Find where the given text appears and provide that cell's center as (x, y) coordinate. 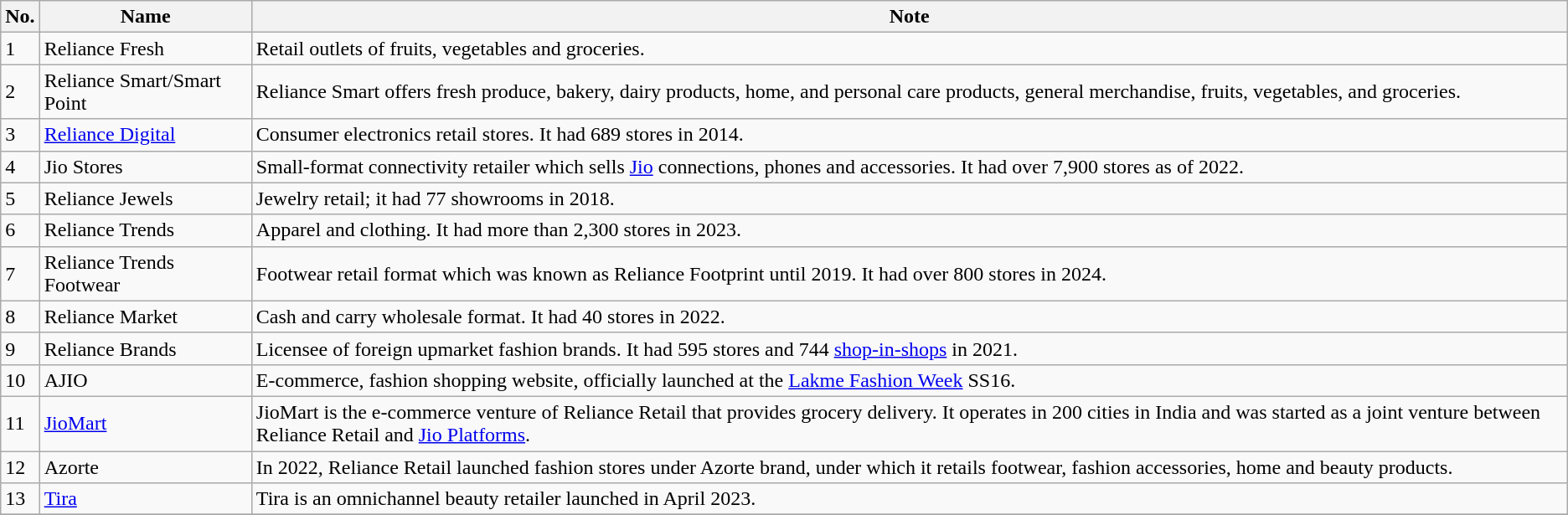
Reliance Trends Footwear (146, 273)
Footwear retail format which was known as Reliance Footprint until 2019. It had over 800 stores in 2024. (910, 273)
JioMart (146, 424)
Small-format connectivity retailer which sells Jio connections, phones and accessories. It had over 7,900 stores as of 2022. (910, 167)
10 (20, 380)
9 (20, 348)
Note (910, 17)
Reliance Trends (146, 230)
Reliance Digital (146, 135)
13 (20, 499)
Jewelry retail; it had 77 showrooms in 2018. (910, 198)
Reliance Jewels (146, 198)
Tira (146, 499)
6 (20, 230)
1 (20, 49)
Name (146, 17)
Reliance Market (146, 317)
No. (20, 17)
Licensee of foreign upmarket fashion brands. It had 595 stores and 744 shop-in-shops in 2021. (910, 348)
Reliance Brands (146, 348)
Azorte (146, 466)
Tira is an omnichannel beauty retailer launched in April 2023. (910, 499)
Retail outlets of fruits, vegetables and groceries. (910, 49)
E-commerce, fashion shopping website, officially launched at the Lakme Fashion Week SS16. (910, 380)
Consumer electronics retail stores. It had 689 stores in 2014. (910, 135)
AJIO (146, 380)
3 (20, 135)
7 (20, 273)
Reliance Smart/Smart Point (146, 92)
2 (20, 92)
In 2022, Reliance Retail launched fashion stores under Azorte brand, under which it retails footwear, fashion accessories, home and beauty products. (910, 466)
8 (20, 317)
12 (20, 466)
Apparel and clothing. It had more than 2,300 stores in 2023. (910, 230)
11 (20, 424)
4 (20, 167)
Reliance Fresh (146, 49)
5 (20, 198)
Jio Stores (146, 167)
Cash and carry wholesale format. It had 40 stores in 2022. (910, 317)
